Provide the [x, y] coordinate of the cell's center where the given text is located.  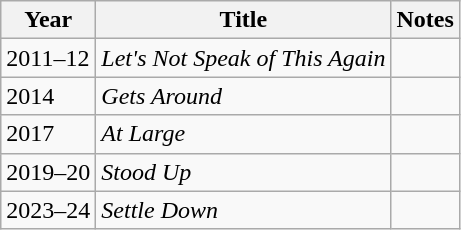
Gets Around [244, 96]
Year [48, 20]
At Large [244, 134]
Title [244, 20]
Notes [425, 20]
2011–12 [48, 58]
Let's Not Speak of This Again [244, 58]
Settle Down [244, 210]
Stood Up [244, 172]
2019–20 [48, 172]
2023–24 [48, 210]
2017 [48, 134]
2014 [48, 96]
